Capture the cell that displays the provided text and extract its [X, Y] central coordinate. 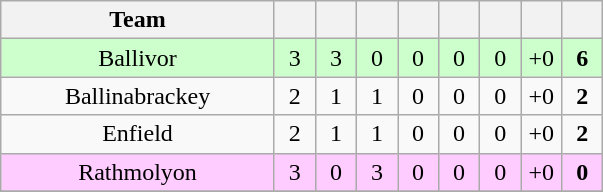
Rathmolyon [138, 172]
Team [138, 20]
6 [582, 58]
Ballivor [138, 58]
Enfield [138, 134]
Ballinabrackey [138, 96]
